Search for the cell housing the specified text and yield its (X, Y) center coordinate. 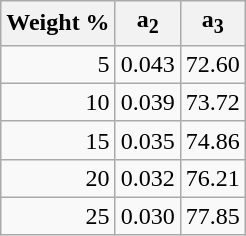
0.035 (148, 140)
73.72 (212, 102)
0.032 (148, 178)
15 (58, 140)
0.030 (148, 216)
a3 (212, 23)
Weight % (58, 23)
20 (58, 178)
0.039 (148, 102)
a2 (148, 23)
77.85 (212, 216)
10 (58, 102)
25 (58, 216)
5 (58, 64)
72.60 (212, 64)
74.86 (212, 140)
0.043 (148, 64)
76.21 (212, 178)
